Identify which cell holds the provided text, then report its (x, y) central coordinate. 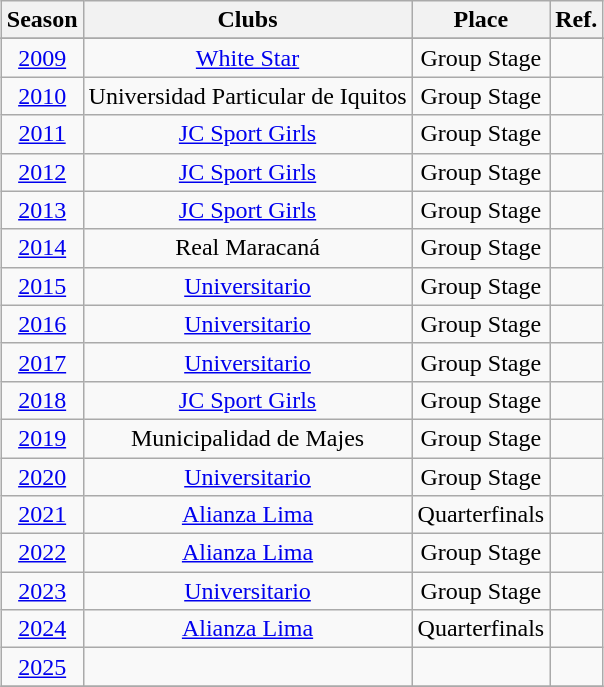
2023 (42, 591)
2014 (42, 248)
2022 (42, 553)
2017 (42, 362)
2011 (42, 134)
Universidad Particular de Iquitos (248, 96)
Real Maracaná (248, 248)
Municipalidad de Majes (248, 438)
2019 (42, 438)
2010 (42, 96)
White Star (248, 58)
2009 (42, 58)
2020 (42, 477)
Season (42, 20)
2012 (42, 172)
2024 (42, 629)
2018 (42, 400)
2015 (42, 286)
2021 (42, 515)
2013 (42, 210)
2016 (42, 324)
Place (481, 20)
2025 (42, 667)
Ref. (576, 20)
Clubs (248, 20)
